Pinpoint the cell where the given text exists, returning its (x, y) midpoint coordinate. 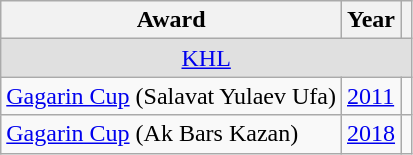
2011 (370, 96)
Gagarin Cup (Ak Bars Kazan) (172, 134)
2018 (370, 134)
KHL (206, 58)
Year (370, 20)
Award (172, 20)
Gagarin Cup (Salavat Yulaev Ufa) (172, 96)
